Detect which cell encompasses the target text, then output its [X, Y] center coordinate. 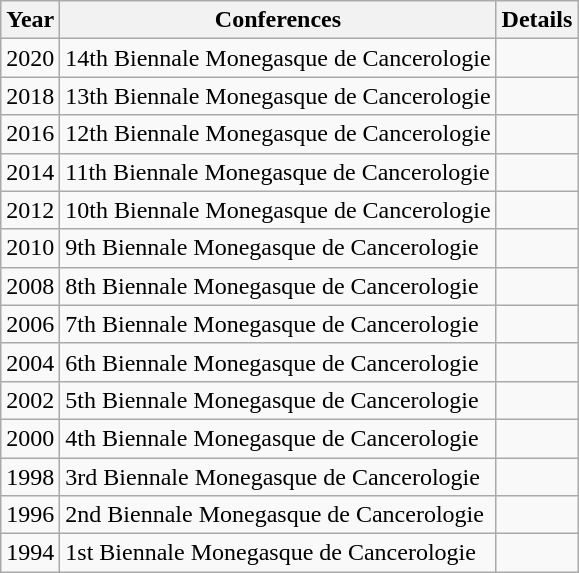
Conferences [278, 20]
Year [30, 20]
2020 [30, 58]
14th Biennale Monegasque de Cancerologie [278, 58]
1st Biennale Monegasque de Cancerologie [278, 553]
2nd Biennale Monegasque de Cancerologie [278, 515]
12th Biennale Monegasque de Cancerologie [278, 134]
1996 [30, 515]
2002 [30, 400]
13th Biennale Monegasque de Cancerologie [278, 96]
2010 [30, 248]
9th Biennale Monegasque de Cancerologie [278, 248]
2018 [30, 96]
3rd Biennale Monegasque de Cancerologie [278, 477]
4th Biennale Monegasque de Cancerologie [278, 438]
2006 [30, 324]
7th Biennale Monegasque de Cancerologie [278, 324]
1998 [30, 477]
2000 [30, 438]
2008 [30, 286]
1994 [30, 553]
8th Biennale Monegasque de Cancerologie [278, 286]
10th Biennale Monegasque de Cancerologie [278, 210]
11th Biennale Monegasque de Cancerologie [278, 172]
2012 [30, 210]
2004 [30, 362]
6th Biennale Monegasque de Cancerologie [278, 362]
2014 [30, 172]
2016 [30, 134]
Details [537, 20]
5th Biennale Monegasque de Cancerologie [278, 400]
